Return the (x, y) coordinate for the center point of the cell that contains the specified text.  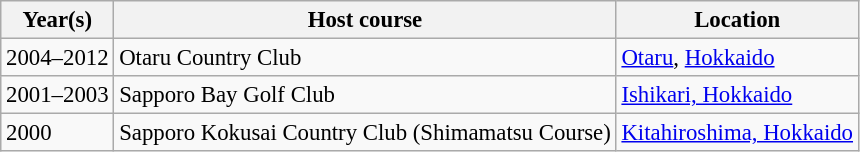
Year(s) (58, 20)
Host course (365, 20)
2000 (58, 133)
Kitahiroshima, Hokkaido (737, 133)
Sapporo Bay Golf Club (365, 95)
Sapporo Kokusai Country Club (Shimamatsu Course) (365, 133)
Otaru, Hokkaido (737, 58)
Ishikari, Hokkaido (737, 95)
Otaru Country Club (365, 58)
2001–2003 (58, 95)
2004–2012 (58, 58)
Location (737, 20)
